Return the [x, y] coordinate for the center point of the cell that contains the specified text.  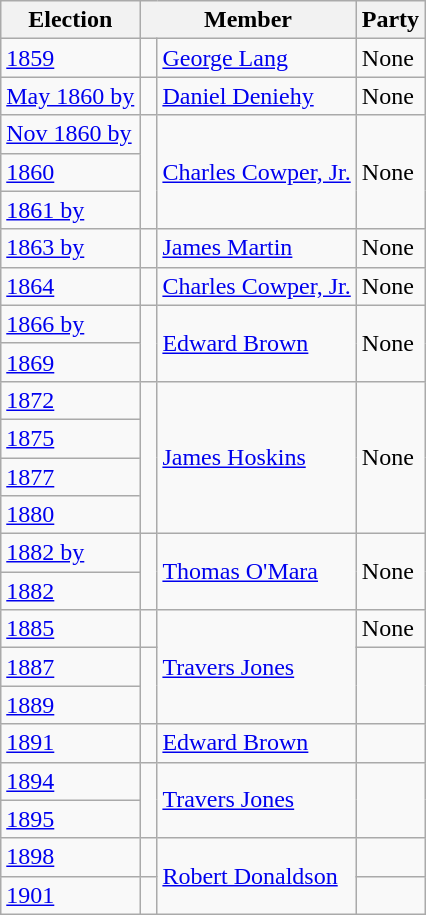
1872 [70, 400]
1861 by [70, 210]
Robert Donaldson [256, 876]
1882 [70, 591]
Daniel Deniehy [256, 96]
Member [248, 20]
May 1860 by [70, 96]
1885 [70, 629]
1875 [70, 438]
1866 by [70, 324]
1859 [70, 58]
Nov 1860 by [70, 134]
1877 [70, 477]
1895 [70, 819]
1887 [70, 667]
George Lang [256, 58]
1869 [70, 362]
1882 by [70, 553]
1864 [70, 286]
1863 by [70, 248]
Party [390, 20]
1860 [70, 172]
1891 [70, 743]
Thomas O'Mara [256, 572]
1898 [70, 857]
James Martin [256, 248]
1901 [70, 895]
1880 [70, 515]
Election [70, 20]
1894 [70, 781]
James Hoskins [256, 457]
1889 [70, 705]
